Return [x, y] of the center of cell containing provided text 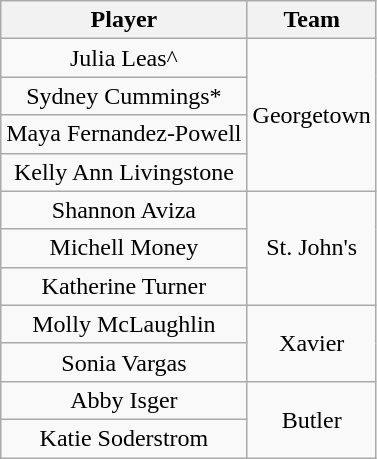
Katie Soderstrom [124, 438]
Shannon Aviza [124, 210]
Katherine Turner [124, 286]
St. John's [312, 248]
Player [124, 20]
Sonia Vargas [124, 362]
Team [312, 20]
Molly McLaughlin [124, 324]
Georgetown [312, 115]
Abby Isger [124, 400]
Michell Money [124, 248]
Kelly Ann Livingstone [124, 172]
Xavier [312, 343]
Maya Fernandez-Powell [124, 134]
Sydney Cummings* [124, 96]
Butler [312, 419]
Julia Leas^ [124, 58]
